Locate the cell with the specified text and output its [X, Y] center coordinate. 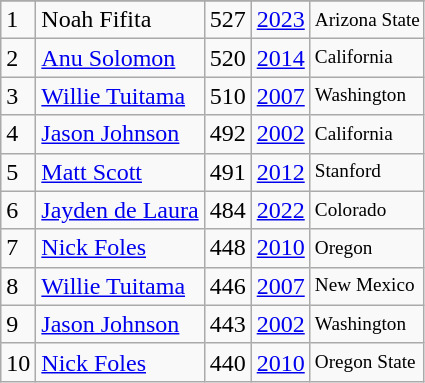
443 [228, 324]
4 [18, 134]
Jayden de Laura [120, 210]
Colorado [367, 210]
2022 [280, 210]
2014 [280, 58]
9 [18, 324]
Matt Scott [120, 172]
8 [18, 286]
Anu Solomon [120, 58]
510 [228, 96]
2012 [280, 172]
446 [228, 286]
448 [228, 248]
Noah Fifita [120, 20]
1 [18, 20]
2023 [280, 20]
Arizona State [367, 20]
520 [228, 58]
New Mexico [367, 286]
484 [228, 210]
7 [18, 248]
491 [228, 172]
527 [228, 20]
10 [18, 362]
3 [18, 96]
Oregon [367, 248]
Stanford [367, 172]
440 [228, 362]
6 [18, 210]
Oregon State [367, 362]
5 [18, 172]
2 [18, 58]
492 [228, 134]
